Identify which cell holds the provided text, then report its [x, y] central coordinate. 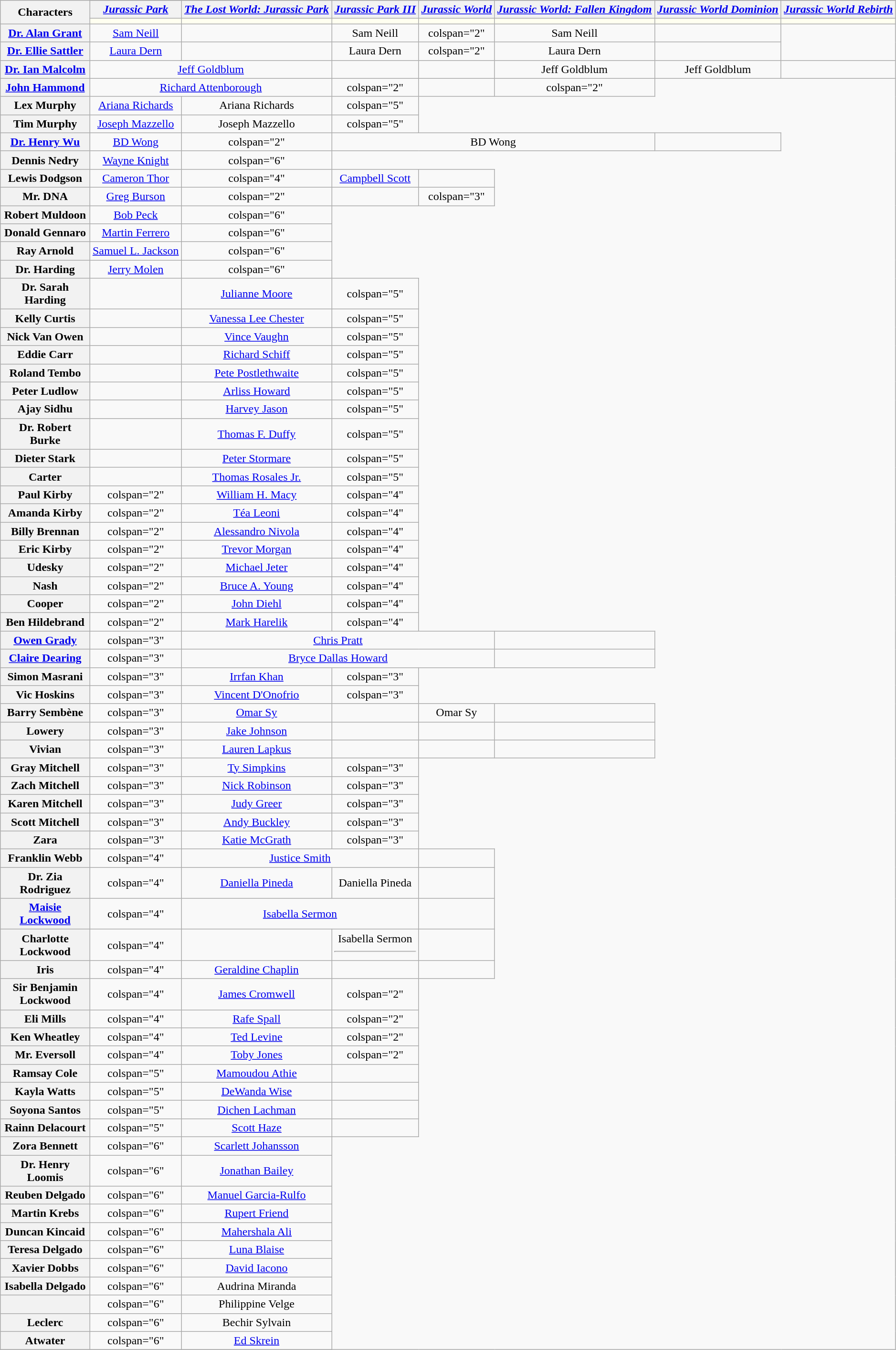
Gray Mitchell [45, 767]
Xavier Dobbs [45, 1268]
Dieter Stark [45, 458]
Dr. Ellie Sattler [45, 51]
Cameron Thor [136, 178]
Vince Vaughn [257, 337]
David Iacono [257, 1268]
Bob Peck [136, 214]
Dr. Sarah Harding [45, 294]
Eric Kirby [45, 549]
John Hammond [45, 87]
Trevor Morgan [257, 549]
Isabella Delgado [45, 1286]
Samuel L. Jackson [136, 251]
Manuel Garcia-Rulfo [257, 1195]
Udesky [45, 568]
James Cromwell [257, 994]
Dr. Alan Grant [45, 33]
Peter Stormare [257, 458]
Nash [45, 586]
Lauren Lapkus [257, 749]
Lex Murphy [45, 105]
Rainn Delacourt [45, 1128]
Ramsay Cole [45, 1073]
Roland Tembo [45, 373]
Campbell Scott [375, 178]
Kayla Watts [45, 1091]
Rafe Spall [257, 1019]
Harvey Jason [257, 409]
Billy Brennan [45, 531]
Dr. Henry Wu [45, 142]
Scott Haze [257, 1128]
Vanessa Lee Chester [257, 318]
Judy Greer [257, 803]
Andy Buckley [257, 822]
Zara [45, 840]
Ken Wheatley [45, 1037]
Vincent D'Onofrio [257, 695]
Dr. Zia Rodriguez [45, 883]
Mark Harelik [257, 622]
Ty Simpkins [257, 767]
William H. Macy [257, 495]
Michael Jeter [257, 568]
Scarlett Johansson [257, 1146]
Dr. Harding [45, 269]
Toby Jones [257, 1055]
Thomas Rosales Jr. [257, 476]
Jurassic Park [136, 10]
Mamoudou Athie [257, 1073]
Greg Burson [136, 196]
Dichen Lachman [257, 1109]
Alessandro Nivola [257, 531]
Bryce Dallas Howard [338, 658]
Robert Muldoon [45, 214]
Jake Johnson [257, 731]
Maisie Lockwood [45, 914]
Mr. Eversoll [45, 1055]
Charlotte Lockwood [45, 945]
Julianne Moore [257, 294]
Cooper [45, 604]
Atwater [45, 1340]
Martin Ferrero [136, 233]
Audrina Miranda [257, 1286]
Jurassic World Dominion [718, 10]
Jurassic Park III [375, 10]
Ed Skrein [257, 1340]
Paul Kirby [45, 495]
Reuben Delgado [45, 1195]
Bruce A. Young [257, 586]
Wayne Knight [136, 160]
Bechir Sylvain [257, 1322]
Peter Ludlow [45, 391]
Sir Benjamin Lockwood [45, 994]
Soyona Santos [45, 1109]
Ted Levine [257, 1037]
Vic Hoskins [45, 695]
The Lost World: Jurassic Park [257, 10]
Franklin Webb [45, 858]
Leclerc [45, 1322]
Jonathan Bailey [257, 1171]
Chris Pratt [338, 640]
Luna Blaise [257, 1250]
Dennis Nedry [45, 160]
Iris [45, 970]
Thomas F. Duffy [257, 433]
Rupert Friend [257, 1213]
Téa Leoni [257, 513]
Claire Dearing [45, 658]
Dr. Ian Malcolm [45, 69]
Zora Bennett [45, 1146]
Teresa Delgado [45, 1250]
Arliss Howard [257, 391]
Jurassic World [456, 10]
Dr. Robert Burke [45, 433]
Mahershala Ali [257, 1232]
Martin Krebs [45, 1213]
Vivian [45, 749]
Lowery [45, 731]
Nick Van Owen [45, 337]
John Diehl [257, 604]
Mr. DNA [45, 196]
Barry Sembène [45, 713]
Geraldine Chaplin [257, 970]
Owen Grady [45, 640]
Karen Mitchell [45, 803]
Irrfan Khan [257, 676]
Tim Murphy [45, 124]
Dr. Henry Loomis [45, 1171]
Pete Postlethwaite [257, 373]
Nick Robinson [257, 785]
Jurassic World Rebirth [838, 10]
Eli Mills [45, 1019]
Philippine Velge [257, 1304]
Jurassic World: Fallen Kingdom [575, 10]
Justice Smith [300, 858]
Duncan Kincaid [45, 1232]
Lewis Dodgson [45, 178]
Ajay Sidhu [45, 409]
Amanda Kirby [45, 513]
Characters [45, 12]
Katie McGrath [257, 840]
Donald Gennaro [45, 233]
Simon Masrani [45, 676]
Zach Mitchell [45, 785]
Kelly Curtis [45, 318]
Scott Mitchell [45, 822]
Eddie Carr [45, 355]
Ben Hildebrand [45, 622]
Richard Attenborough [211, 87]
Ray Arnold [45, 251]
Carter [45, 476]
DeWanda Wise [257, 1091]
Richard Schiff [257, 355]
Jerry Molen [136, 269]
